Output the [X, Y] coordinate of the center of the cell containing the given text.  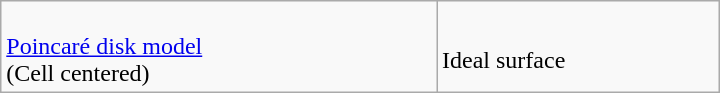
Poincaré disk model(Cell centered) [219, 47]
Ideal surface [578, 47]
